Detect which cell encompasses the target text, then output its (X, Y) center coordinate. 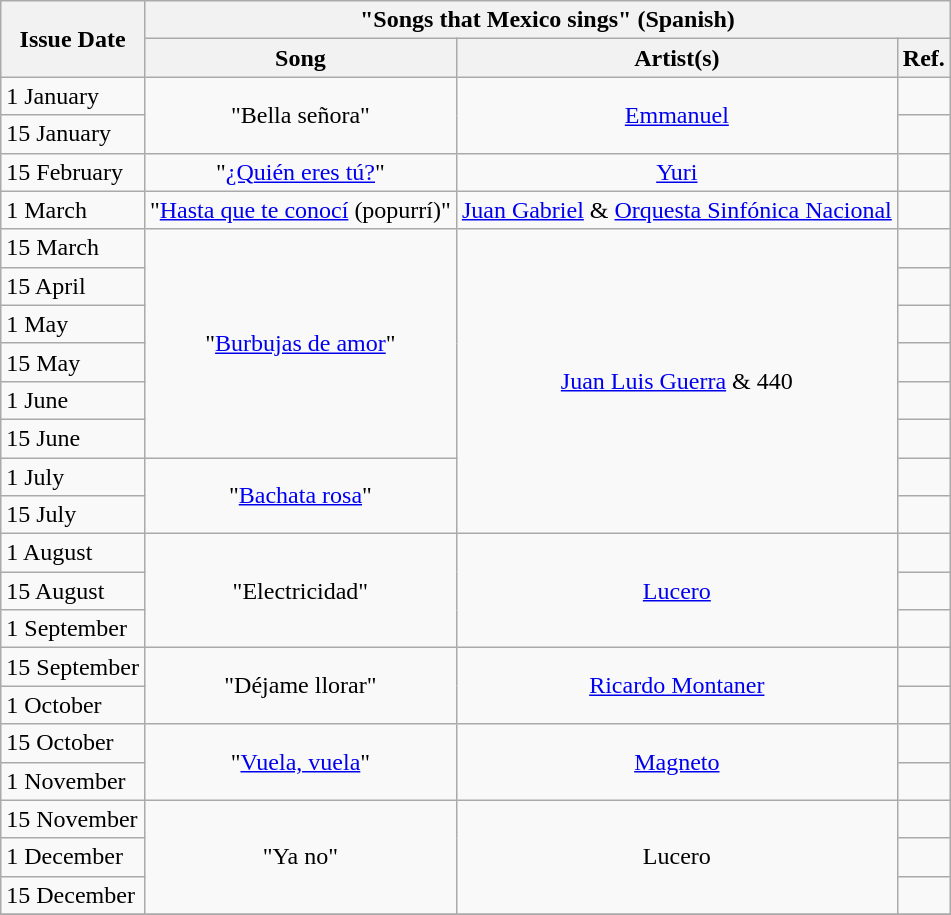
1 August (73, 553)
"Vuela, vuela" (300, 762)
1 September (73, 629)
15 October (73, 743)
15 March (73, 248)
15 November (73, 819)
"Hasta que te conocí (popurrí)" (300, 210)
Ricardo Montaner (676, 686)
1 November (73, 781)
15 May (73, 362)
"Ya no" (300, 857)
Song (300, 58)
1 July (73, 477)
Ref. (924, 58)
15 August (73, 591)
1 January (73, 96)
Juan Gabriel & Orquesta Sinfónica Nacional (676, 210)
Yuri (676, 172)
"Burbujas de amor" (300, 343)
15 April (73, 286)
Juan Luis Guerra & 440 (676, 381)
1 October (73, 705)
15 December (73, 895)
Issue Date (73, 39)
"Bachata rosa" (300, 496)
"Electricidad" (300, 591)
1 December (73, 857)
15 January (73, 134)
1 March (73, 210)
15 July (73, 515)
1 June (73, 400)
15 February (73, 172)
"Bella señora" (300, 115)
Magneto (676, 762)
1 May (73, 324)
15 June (73, 438)
Emmanuel (676, 115)
"Déjame llorar" (300, 686)
Artist(s) (676, 58)
15 September (73, 667)
"¿Quién eres tú?" (300, 172)
"Songs that Mexico sings" (Spanish) (547, 20)
